Locate the cell with the specified text and output its (X, Y) center coordinate. 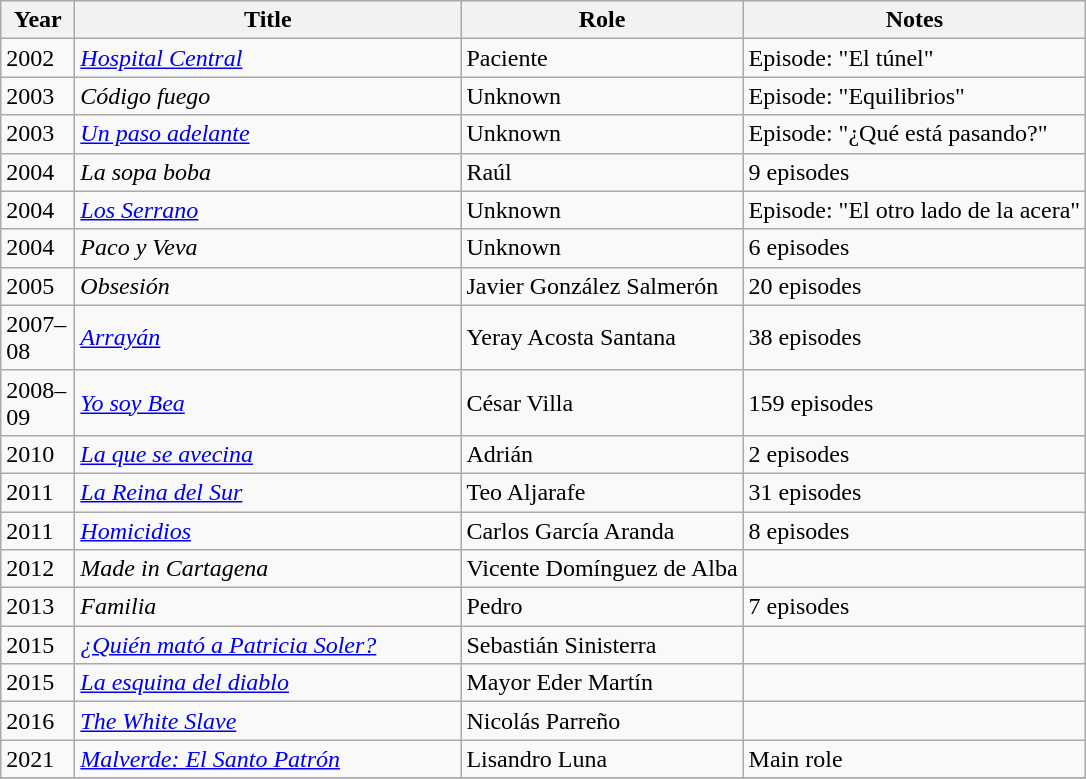
La que se avecina (268, 454)
Arrayán (268, 338)
Role (602, 20)
2007–08 (38, 338)
Nicolás Parreño (602, 721)
Adrián (602, 454)
Year (38, 20)
Obsesión (268, 286)
Yo soy Bea (268, 402)
Episode: "El otro lado de la acera" (914, 210)
Malverde: El Santo Patrón (268, 759)
Hospital Central (268, 58)
2013 (38, 607)
Main role (914, 759)
31 episodes (914, 492)
La esquina del diablo (268, 683)
2016 (38, 721)
Teo Aljarafe (602, 492)
Carlos García Aranda (602, 531)
8 episodes (914, 531)
Código fuego (268, 96)
Yeray Acosta Santana (602, 338)
2021 (38, 759)
Pedro (602, 607)
20 episodes (914, 286)
38 episodes (914, 338)
2 episodes (914, 454)
Vicente Domínguez de Alba (602, 569)
Los Serrano (268, 210)
César Villa (602, 402)
Sebastián Sinisterra (602, 645)
2012 (38, 569)
Made in Cartagena (268, 569)
Title (268, 20)
Un paso adelante (268, 134)
The White Slave (268, 721)
Episode: "El túnel" (914, 58)
Mayor Eder Martín (602, 683)
Episode: "¿Qué está pasando?" (914, 134)
La sopa boba (268, 172)
Familia (268, 607)
Homicidios (268, 531)
9 episodes (914, 172)
Episode: "Equilibrios" (914, 96)
2002 (38, 58)
2005 (38, 286)
159 episodes (914, 402)
Notes (914, 20)
Lisandro Luna (602, 759)
2008–09 (38, 402)
Javier González Salmerón (602, 286)
Paco y Veva (268, 248)
La Reina del Sur (268, 492)
6 episodes (914, 248)
¿Quién mató a Patricia Soler? (268, 645)
7 episodes (914, 607)
Raúl (602, 172)
2010 (38, 454)
Paciente (602, 58)
